Provide the [x, y] coordinate of the cell's center where the given text is located.  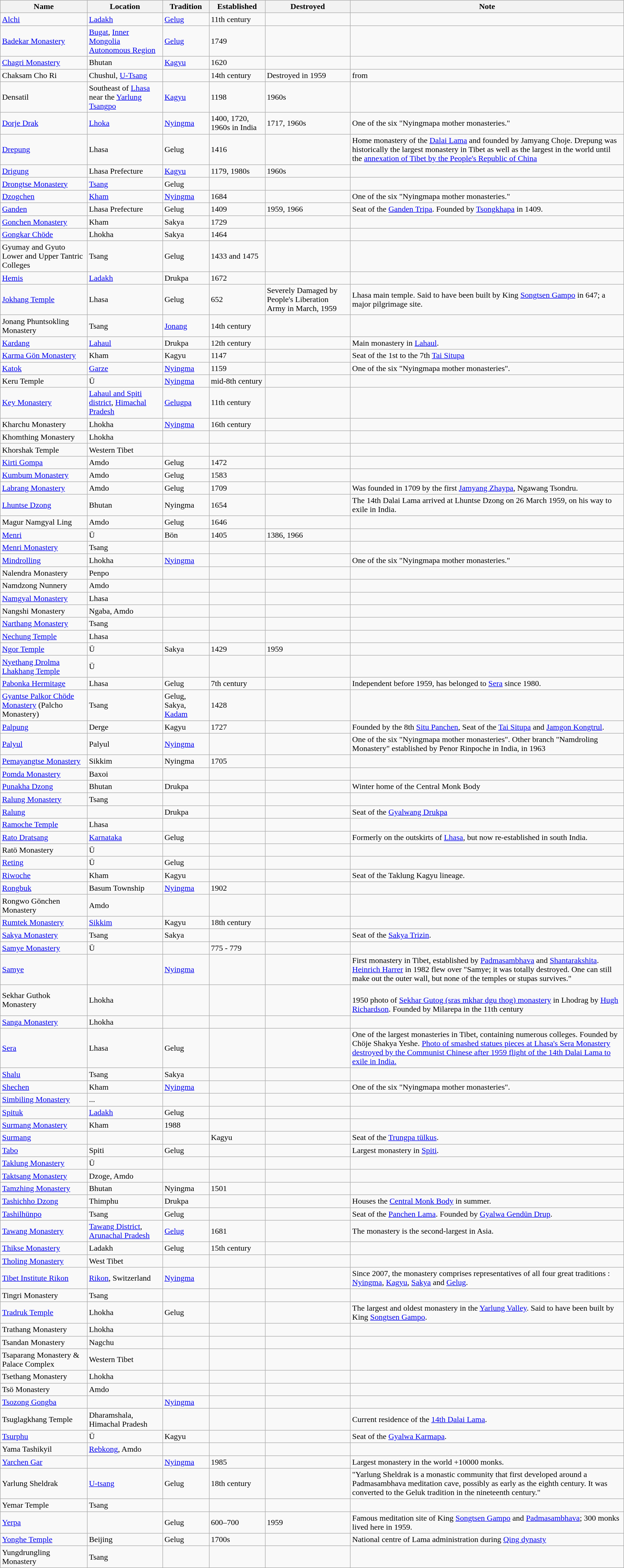
Taktsang Monastery [44, 1176]
Houses the Central Monk Body in summer. [487, 1201]
Chaksam Cho Ri [44, 75]
Karnataka [125, 837]
Pomda Monastery [44, 774]
Yarchen Gar [44, 1462]
Tawang District, Arunachal Pradesh [125, 1231]
Yemar Temple [44, 1505]
Tsandan Monastery [44, 1342]
Seat of the Ganden Tripa. Founded by Tsongkhapa in 1409. [487, 209]
Spiti [125, 1150]
1198 [237, 97]
Namgyal Monastery [44, 598]
1416 [237, 149]
1902 [237, 888]
Gongkar Chöde [44, 235]
Destroyed [308, 7]
Ralung [44, 812]
Jokhang Temple [44, 300]
Tabo [44, 1150]
Current residence of the 14th Dalai Lama. [487, 1419]
Kirti Gompa [44, 462]
Key Monastery [44, 403]
Nalendra Monastery [44, 573]
Ratö Monastery [44, 850]
Sanga Monastery [44, 1022]
Trathang Monastery [44, 1330]
Rikon, Switzerland [125, 1278]
Seat of the Trungpa tülkus. [487, 1138]
Samye [44, 970]
Sera [44, 1048]
Rato Dratsang [44, 837]
600–700 [237, 1523]
Tsaparang Monastery & Palace Complex [44, 1359]
Garze [125, 368]
1705 [237, 761]
1464 [237, 235]
1959, 1966 [308, 209]
Seat of the Taklung Kagyu lineage. [487, 875]
1646 [237, 522]
Derge [125, 727]
Nyethang Drolma Lhakhang Temple [44, 666]
1501 [237, 1188]
Thimphu [125, 1201]
Note [487, 7]
652 [237, 300]
Khomthing Monastery [44, 437]
The 14th Dalai Lama arrived at Lhuntse Dzong on 26 March 1959, on his way to exile in India. [487, 505]
1700s [237, 1540]
Winter home of the Central Monk Body [487, 787]
Tibet Institute Rikon [44, 1278]
Dorje Drak [44, 123]
Mindrolling [44, 560]
Beijing [125, 1540]
1433 and 1475 [237, 256]
Lahaul [125, 343]
Yarlung Sheldrak [44, 1484]
Palpung [44, 727]
1405 [237, 535]
Name [44, 7]
Penpo [125, 573]
1727 [237, 727]
Largest monastery in Spiti. [487, 1150]
12th century [237, 343]
1681 [237, 1231]
Main monastery in Lahaul. [487, 343]
775 - 779 [237, 948]
1159 [237, 368]
1409 [237, 209]
Tsurphu [44, 1436]
Was founded in 1709 by the first Jamyang Zhaypa, Ngawang Tsondru. [487, 488]
Simbiling Monastery [44, 1100]
Nechung Temple [44, 636]
Ralung Monastery [44, 799]
Drongtse Monastery [44, 184]
Famous meditation site of King Songtsen Gampo and Padmasambhava; 300 monks lived here in 1959. [487, 1523]
Yerpa [44, 1523]
Punakha Dzong [44, 787]
Kharchu Monastery [44, 424]
Drepung [44, 149]
One of the six "Nyingmapa mother monasteries". Other branch "Namdroling Monastery" established by Penor Rinpoche in India, in 1963 [487, 744]
Seat of the Panchen Lama. Founded by Gyalwa Gendün Drup. [487, 1214]
Seat of the 1st to the 7th Tai Situpa [487, 356]
1654 [237, 505]
Lhasa main temple. Said to have been built by King Songtsen Gampo in 647; a major pilgrimage site. [487, 300]
Seat of the Gyalwa Karmapa. [487, 1436]
Pabonka Hermitage [44, 683]
Tamzhing Monastery [44, 1188]
Shalu [44, 1074]
Tradruk Temple [44, 1313]
1583 [237, 475]
Location [125, 7]
Tradition [186, 7]
Menri Monastery [44, 548]
Kumbum Monastery [44, 475]
Thikse Monastery [44, 1248]
Lahaul and Spiti district, Himachal Pradesh [125, 403]
Basum Township [125, 888]
West Tibet [125, 1261]
Gyumay and Gyuto Lower and Upper Tantric Colleges [44, 256]
Tsethang Monastery [44, 1377]
Badekar Monastery [44, 41]
Gelugpa [186, 403]
Southeast of Lhasa near the Yarlung Tsangpo [125, 97]
Pemayangtse Monastery [44, 761]
from [487, 75]
Tawang Monastery [44, 1231]
Largest monastery in the world +10000 monks. [487, 1462]
Founded by the 8th Situ Panchen, Seat of the Tai Situpa and Jamgon Kongtrul. [487, 727]
1400, 1720, 1960s in India [237, 123]
U-tsang [125, 1484]
Gelug, Sakya, Kadam [186, 705]
Riwoche [44, 875]
7th century [237, 683]
15th century [237, 1248]
1428 [237, 705]
Formerly on the outskirts of Lhasa, but now re-established in south India. [487, 837]
Surmang [44, 1138]
Tingri Monastery [44, 1295]
Chushul, U-Tsang [125, 75]
Tashilhünpo [44, 1214]
Dzoge, Amdo [125, 1176]
Tashichho Dzong [44, 1201]
Surmang Monastery [44, 1125]
Densatil [44, 97]
Jonang [186, 326]
Seat of the Gyalwang Drukpa [487, 812]
1709 [237, 488]
Taklung Monastery [44, 1163]
1620 [237, 63]
Dzogchen [44, 196]
1429 [237, 649]
Sekhar Guthok Monastery [44, 1000]
Menri [44, 535]
Rongwo Gönchen Monastery [44, 905]
1749 [237, 41]
Tsozong Gongba [44, 1402]
Yonghe Temple [44, 1540]
Bön [186, 535]
Lhoka [125, 123]
1684 [237, 196]
Keru Temple [44, 381]
Bugat, Inner Mongolia Autonomous Region [125, 41]
The monastery is the second-largest in Asia. [487, 1231]
1729 [237, 222]
... [125, 1100]
Seat of the Sakya Trizin. [487, 935]
Gonchen Monastery [44, 222]
Baxoi [125, 774]
Severely Damaged by People's Liberation Army in March, 1959 [308, 300]
Karma Gön Monastery [44, 356]
Hemis [44, 278]
The largest and oldest monastery in the Yarlung Valley. Said to have been built by King Songtsen Gampo. [487, 1313]
16th century [237, 424]
Tsuglagkhang Temple [44, 1419]
1472 [237, 462]
Labrang Monastery [44, 488]
Tholing Monastery [44, 1261]
1717, 1960s [308, 123]
Reting [44, 863]
Alchi [44, 19]
Shechen [44, 1087]
Ganden [44, 209]
Independent before 1959, has belonged to Sera since 1980. [487, 683]
Nangshi Monastery [44, 611]
Established [237, 7]
1985 [237, 1462]
Drigung [44, 171]
Magur Namgyal Ling [44, 522]
Jonang Phuntsokling Monastery [44, 326]
Rongbuk [44, 888]
Tsö Monastery [44, 1389]
Kardang [44, 343]
Destroyed in 1959 [308, 75]
1672 [237, 278]
Gyantse Palkor Chöde Monastery (Palcho Monastery) [44, 705]
1988 [186, 1125]
Lhuntse Dzong [44, 505]
Katok [44, 368]
1950 photo of Sekhar Gutog (sras mkhar dgu thog) monastery in Lhodrag by Hugh Richardson. Founded by Milarepa in the 11th century [487, 1000]
1386, 1966 [308, 535]
mid-8th century [237, 381]
Since 2007, the monastery comprises representatives of all four great traditions : Nyingma, Kagyu, Sakya and Gelug. [487, 1278]
Chagri Monastery [44, 63]
Namdzong Nunnery [44, 586]
1179, 1980s [237, 171]
Yama Tashikyil [44, 1449]
Ngor Temple [44, 649]
Rumtek Monastery [44, 922]
National centre of Lama administration during Qing dynasty [487, 1540]
Ngaba, Amdo [125, 611]
Spituk [44, 1112]
Rebkong, Amdo [125, 1449]
Samye Monastery [44, 948]
1147 [237, 356]
Khorshak Temple [44, 450]
Narthang Monastery [44, 624]
Yungdrungling Monastery [44, 1557]
Sakya Monastery [44, 935]
Ramoche Temple [44, 825]
Nagchu [125, 1342]
Dharamshala, Himachal Pradesh [125, 1419]
